Locate the cell with the specified text and output its [x, y] center coordinate. 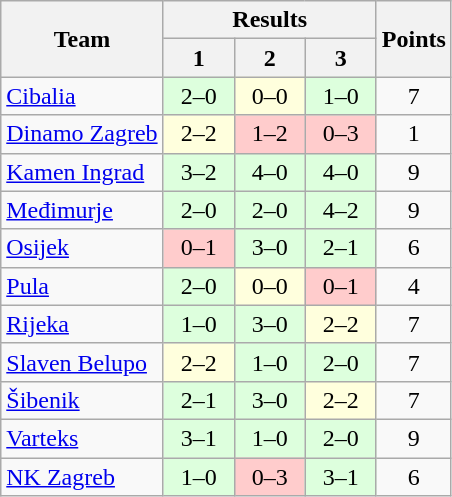
Team [82, 39]
Šibenik [82, 400]
3–2 [198, 172]
Pula [82, 286]
Međimurje [82, 210]
Varteks [82, 438]
Points [414, 39]
Results [270, 20]
Cibalia [82, 96]
4–2 [340, 210]
Slaven Belupo [82, 362]
2 [270, 58]
3 [340, 58]
NK Zagreb [82, 477]
Dinamo Zagreb [82, 134]
4 [414, 286]
Kamen Ingrad [82, 172]
Rijeka [82, 324]
Osijek [82, 248]
1–2 [270, 134]
